Extract the (x, y) coordinate from the center of the cell holding the provided text.  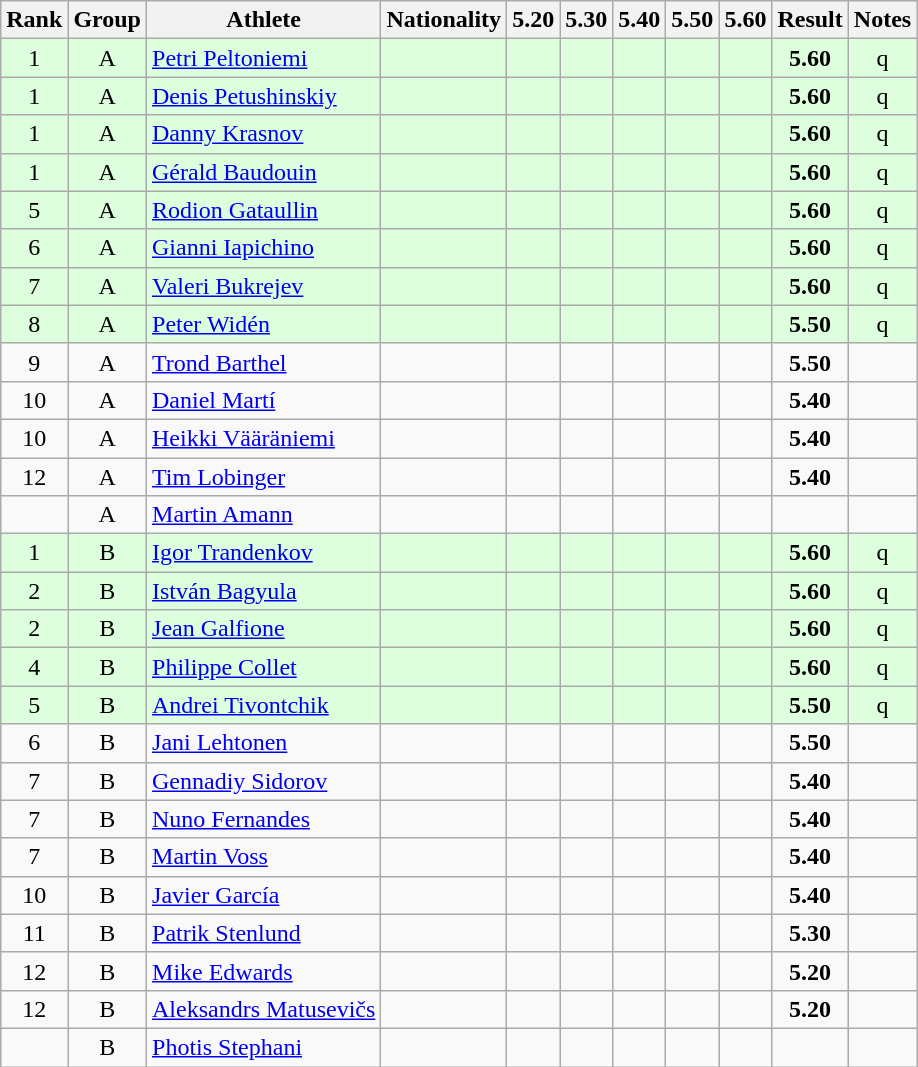
Andrei Tivontchik (264, 705)
Group (108, 20)
Rank (34, 20)
Jean Galfione (264, 629)
Daniel Martí (264, 400)
Martin Amann (264, 515)
11 (34, 933)
4 (34, 667)
Gianni Iapichino (264, 248)
Heikki Vääräniemi (264, 438)
Peter Widén (264, 324)
Danny Krasnov (264, 134)
Jani Lehtonen (264, 743)
Philippe Collet (264, 667)
8 (34, 324)
Javier García (264, 895)
9 (34, 362)
Valeri Bukrejev (264, 286)
Denis Petushinskiy (264, 96)
Mike Edwards (264, 971)
Gennadiy Sidorov (264, 781)
Athlete (264, 20)
Rodion Gataullin (264, 210)
Petri Peltoniemi (264, 58)
Igor Trandenkov (264, 553)
István Bagyula (264, 591)
Notes (882, 20)
Nationality (444, 20)
Tim Lobinger (264, 477)
Nuno Fernandes (264, 819)
Martin Voss (264, 857)
Patrik Stenlund (264, 933)
Aleksandrs Matusevičs (264, 1009)
Trond Barthel (264, 362)
Gérald Baudouin (264, 172)
Photis Stephani (264, 1047)
Result (810, 20)
